From the cell containing the given text, extract its center point as (x, y) coordinate. 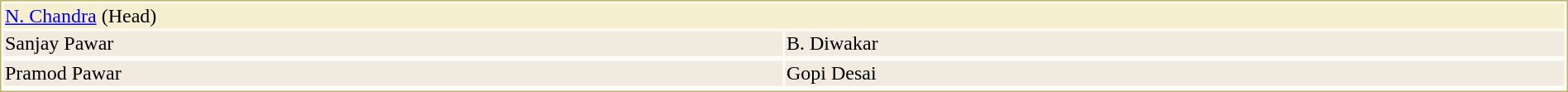
N. Chandra (Head) (784, 16)
Sanjay Pawar (393, 44)
B. Diwakar (1175, 44)
Gopi Desai (1175, 74)
Pramod Pawar (393, 74)
